Detect which cell encompasses the target text, then output its (x, y) center coordinate. 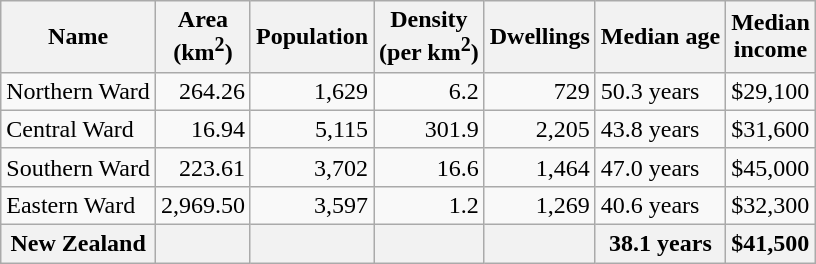
50.3 years (660, 91)
3,702 (312, 167)
Population (312, 37)
5,115 (312, 129)
2,205 (540, 129)
301.9 (430, 129)
$41,500 (771, 244)
1,269 (540, 205)
264.26 (202, 91)
$45,000 (771, 167)
16.94 (202, 129)
Northern Ward (78, 91)
38.1 years (660, 244)
40.6 years (660, 205)
3,597 (312, 205)
Southern Ward (78, 167)
Area(km2) (202, 37)
2,969.50 (202, 205)
47.0 years (660, 167)
$32,300 (771, 205)
$29,100 (771, 91)
1,629 (312, 91)
Density(per km2) (430, 37)
43.8 years (660, 129)
Dwellings (540, 37)
$31,600 (771, 129)
Medianincome (771, 37)
223.61 (202, 167)
16.6 (430, 167)
Eastern Ward (78, 205)
Central Ward (78, 129)
6.2 (430, 91)
729 (540, 91)
1,464 (540, 167)
Median age (660, 37)
1.2 (430, 205)
Name (78, 37)
New Zealand (78, 244)
